Output the [X, Y] coordinate of the center of the cell containing the given text.  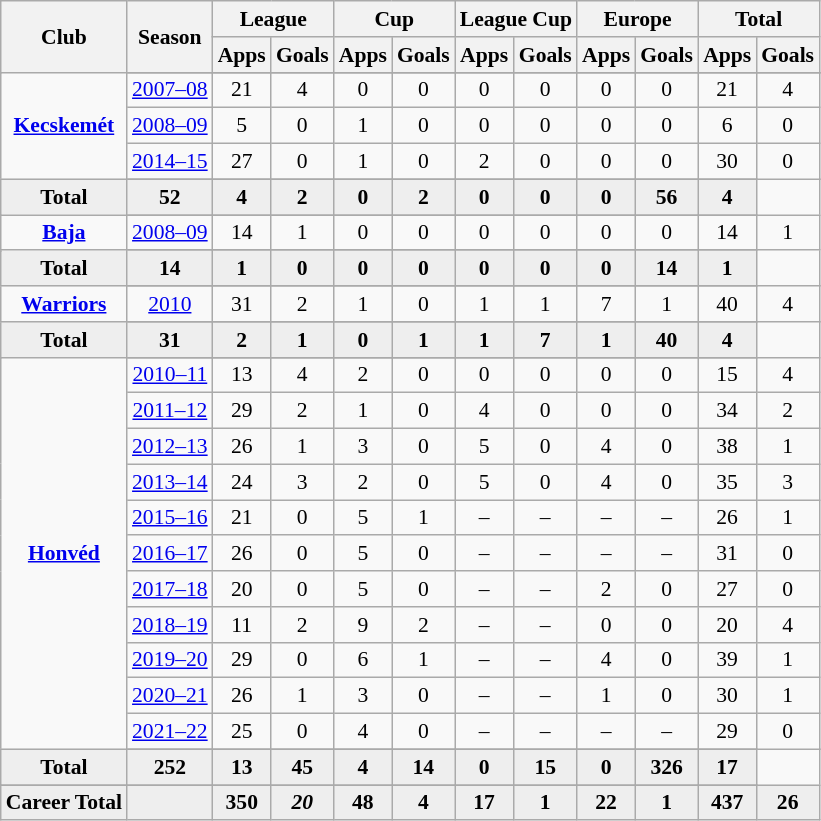
2016–17 [170, 554]
39 [727, 660]
Season [170, 36]
2015–16 [170, 518]
Club [64, 36]
11 [242, 625]
2021–22 [170, 732]
League [274, 19]
2020–21 [170, 696]
League Cup [516, 19]
Career Total [64, 803]
38 [727, 447]
Honvéd [64, 553]
2007–08 [170, 90]
9 [363, 625]
2011–12 [170, 411]
34 [727, 411]
Kecskemét [64, 126]
326 [666, 767]
Baja [64, 233]
Cup [394, 19]
350 [242, 803]
25 [242, 732]
Europe [638, 19]
2019–20 [170, 660]
437 [727, 803]
48 [363, 803]
2013–14 [170, 482]
2014–15 [170, 162]
56 [666, 197]
2017–18 [170, 589]
Warriors [64, 304]
24 [242, 482]
35 [727, 482]
252 [170, 767]
2012–13 [170, 447]
22 [606, 803]
2010 [170, 304]
45 [302, 767]
2010–11 [170, 375]
52 [170, 197]
2018–19 [170, 625]
